Scan for the cell matching the given text and deliver its (X, Y) coordinate at center. 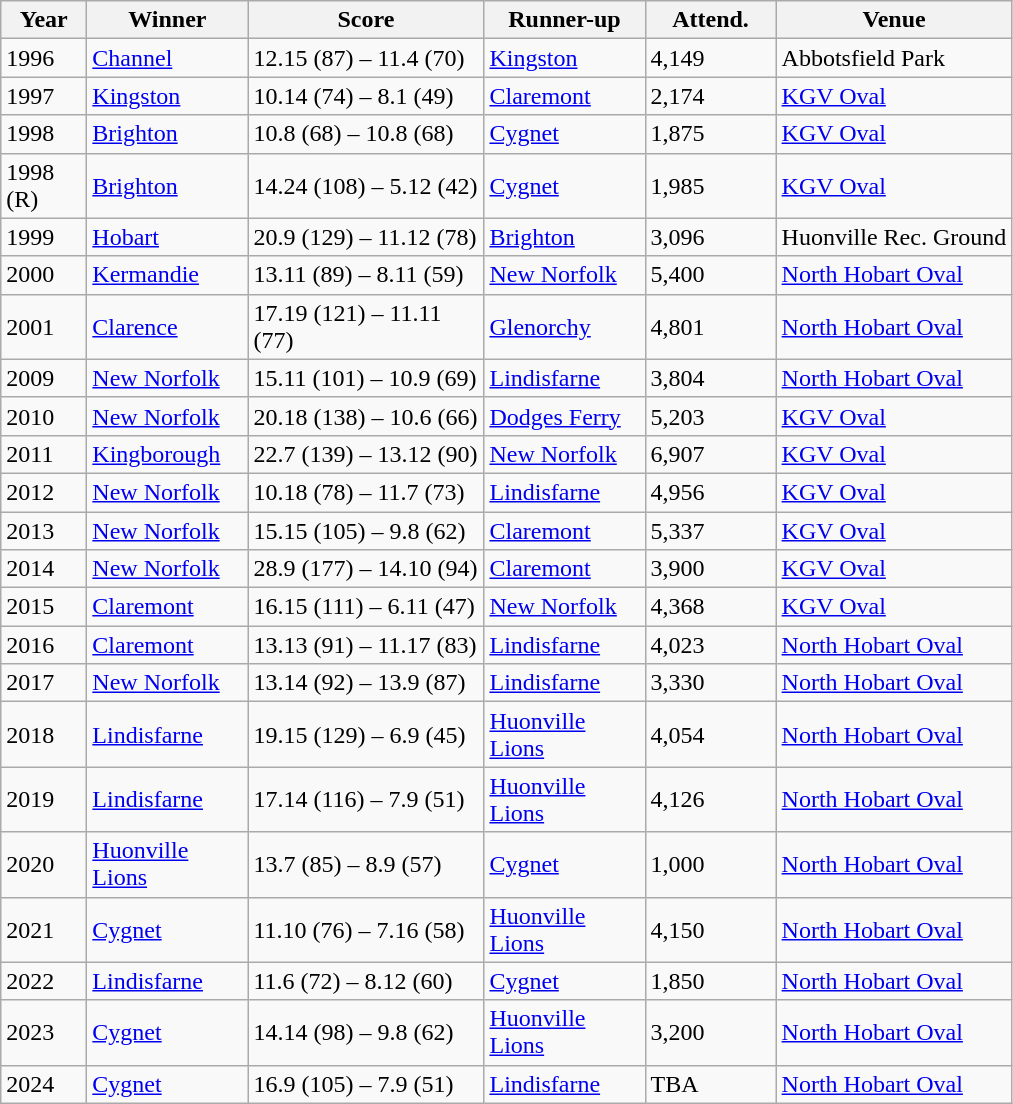
19.15 (129) – 6.9 (45) (366, 734)
12.15 (87) – 11.4 (70) (366, 58)
15.15 (105) – 9.8 (62) (366, 531)
14.24 (108) – 5.12 (42) (366, 186)
Winner (168, 20)
Channel (168, 58)
Kingborough (168, 454)
Clarence (168, 326)
22.7 (139) – 13.12 (90) (366, 454)
13.7 (85) – 8.9 (57) (366, 864)
11.6 (72) – 8.12 (60) (366, 981)
2023 (44, 1032)
Venue (894, 20)
2011 (44, 454)
10.18 (78) – 11.7 (73) (366, 492)
3,900 (710, 569)
11.10 (76) – 7.16 (58) (366, 930)
Runner-up (564, 20)
1996 (44, 58)
1,875 (710, 134)
1999 (44, 237)
16.15 (111) – 6.11 (47) (366, 607)
13.14 (92) – 13.9 (87) (366, 683)
3,804 (710, 378)
2022 (44, 981)
TBA (710, 1084)
16.9 (105) – 7.9 (51) (366, 1084)
13.13 (91) – 11.17 (83) (366, 645)
Dodges Ferry (564, 416)
4,054 (710, 734)
4,126 (710, 800)
10.14 (74) – 8.1 (49) (366, 96)
2015 (44, 607)
2013 (44, 531)
28.9 (177) – 14.10 (94) (366, 569)
2014 (44, 569)
Abbotsfield Park (894, 58)
2000 (44, 275)
10.8 (68) – 10.8 (68) (366, 134)
4,150 (710, 930)
2012 (44, 492)
2010 (44, 416)
4,023 (710, 645)
2001 (44, 326)
2020 (44, 864)
20.18 (138) – 10.6 (66) (366, 416)
Kermandie (168, 275)
Hobart (168, 237)
2021 (44, 930)
5,400 (710, 275)
1997 (44, 96)
Glenorchy (564, 326)
1,000 (710, 864)
Score (366, 20)
14.14 (98) – 9.8 (62) (366, 1032)
2024 (44, 1084)
17.14 (116) – 7.9 (51) (366, 800)
2019 (44, 800)
2016 (44, 645)
4,149 (710, 58)
2017 (44, 683)
5,203 (710, 416)
Attend. (710, 20)
2009 (44, 378)
3,330 (710, 683)
Year (44, 20)
5,337 (710, 531)
6,907 (710, 454)
1,985 (710, 186)
3,096 (710, 237)
20.9 (129) – 11.12 (78) (366, 237)
3,200 (710, 1032)
13.11 (89) – 8.11 (59) (366, 275)
1998 (44, 134)
17.19 (121) – 11.11 (77) (366, 326)
4,801 (710, 326)
1998 (R) (44, 186)
4,368 (710, 607)
4,956 (710, 492)
2,174 (710, 96)
1,850 (710, 981)
Huonville Rec. Ground (894, 237)
2018 (44, 734)
15.11 (101) – 10.9 (69) (366, 378)
